Return (x, y) of the center of cell containing provided text 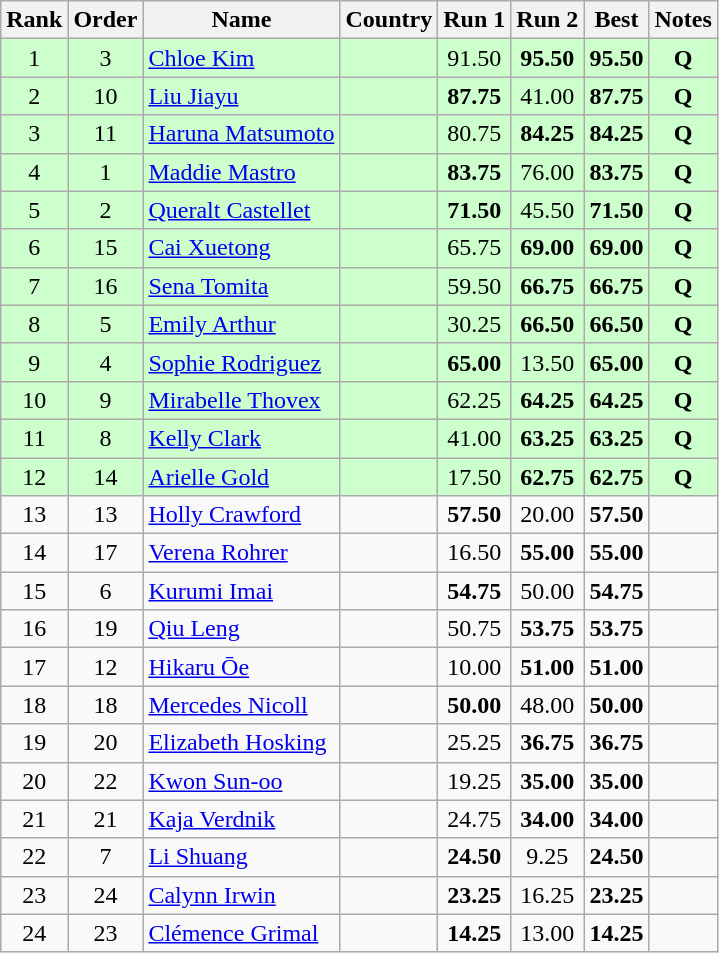
25.25 (474, 743)
Run 2 (548, 20)
17.50 (474, 477)
24.75 (474, 819)
Name (242, 20)
Sena Tomita (242, 286)
Country (389, 20)
Mercedes Nicoll (242, 705)
Arielle Gold (242, 477)
19.25 (474, 781)
65.75 (474, 248)
45.50 (548, 210)
50.75 (474, 629)
Kurumi Imai (242, 591)
Liu Jiayu (242, 96)
Queralt Castellet (242, 210)
48.00 (548, 705)
62.25 (474, 400)
13.50 (548, 362)
Qiu Leng (242, 629)
Notes (683, 20)
Best (616, 20)
80.75 (474, 134)
Emily Arthur (242, 324)
Run 1 (474, 20)
Elizabeth Hosking (242, 743)
Kelly Clark (242, 438)
Sophie Rodriguez (242, 362)
Haruna Matsumoto (242, 134)
Hikaru Ōe (242, 667)
Mirabelle Thovex (242, 400)
Verena Rohrer (242, 553)
76.00 (548, 172)
91.50 (474, 58)
16.50 (474, 553)
Maddie Mastro (242, 172)
Holly Crawford (242, 515)
Rank (34, 20)
10.00 (474, 667)
Calynn Irwin (242, 895)
59.50 (474, 286)
Li Shuang (242, 857)
Order (106, 20)
Chloe Kim (242, 58)
Kwon Sun-oo (242, 781)
16.25 (548, 895)
Cai Xuetong (242, 248)
Clémence Grimal (242, 933)
Kaja Verdnik (242, 819)
20.00 (548, 515)
13.00 (548, 933)
30.25 (474, 324)
9.25 (548, 857)
